For the text-containing cell, return its midpoint in (X, Y) coordinate format. 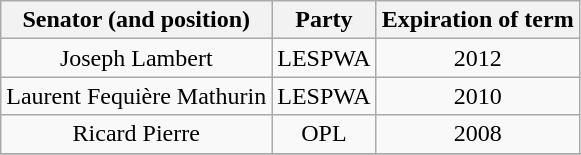
Ricard Pierre (136, 134)
OPL (324, 134)
Party (324, 20)
2012 (478, 58)
2008 (478, 134)
Expiration of term (478, 20)
2010 (478, 96)
Senator (and position) (136, 20)
Laurent Fequière Mathurin (136, 96)
Joseph Lambert (136, 58)
